Detect which cell encompasses the target text, then output its (x, y) center coordinate. 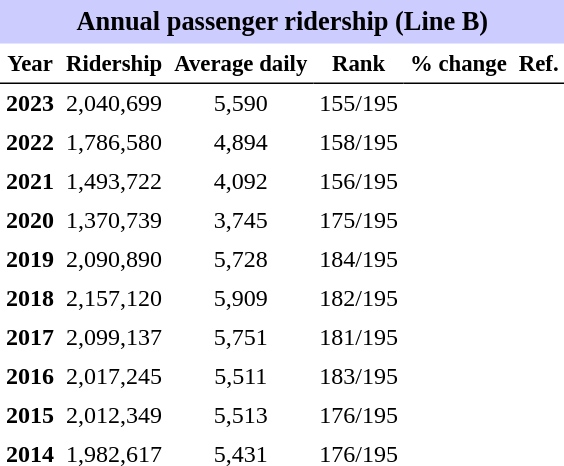
2,090,890 (114, 260)
% change (458, 64)
5,728 (240, 260)
2,157,120 (114, 298)
Rank (358, 64)
1,370,739 (114, 220)
3,745 (240, 220)
Year (30, 64)
2,017,245 (114, 376)
5,513 (240, 416)
155/195 (358, 104)
2,040,699 (114, 104)
2022 (30, 142)
2016 (30, 376)
5,751 (240, 338)
4,894 (240, 142)
1,786,580 (114, 142)
184/195 (358, 260)
4,092 (240, 182)
2020 (30, 220)
176/195 (358, 416)
183/195 (358, 376)
2019 (30, 260)
Average daily (240, 64)
2,012,349 (114, 416)
2,099,137 (114, 338)
182/195 (358, 298)
1,493,722 (114, 182)
175/195 (358, 220)
181/195 (358, 338)
5,590 (240, 104)
158/195 (358, 142)
5,909 (240, 298)
156/195 (358, 182)
5,511 (240, 376)
2023 (30, 104)
2017 (30, 338)
2015 (30, 416)
Ridership (114, 64)
2021 (30, 182)
2018 (30, 298)
